Identify which cell holds the provided text, then report its [X, Y] central coordinate. 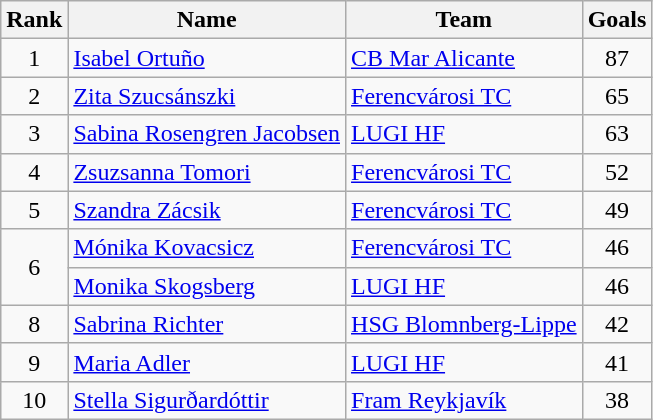
Sabrina Richter [207, 324]
42 [617, 324]
1 [34, 58]
8 [34, 324]
38 [617, 400]
Szandra Zácsik [207, 210]
Zita Szucsánszki [207, 96]
Sabina Rosengren Jacobsen [207, 134]
6 [34, 267]
HSG Blomnberg-Lippe [464, 324]
4 [34, 172]
Maria Adler [207, 362]
Stella Sigurðardóttir [207, 400]
Fram Reykjavík [464, 400]
Goals [617, 20]
Isabel Ortuño [207, 58]
CB Mar Alicante [464, 58]
63 [617, 134]
10 [34, 400]
Mónika Kovacsicz [207, 248]
41 [617, 362]
65 [617, 96]
Name [207, 20]
Zsuzsanna Tomori [207, 172]
49 [617, 210]
87 [617, 58]
Team [464, 20]
9 [34, 362]
52 [617, 172]
5 [34, 210]
2 [34, 96]
3 [34, 134]
Rank [34, 20]
Monika Skogsberg [207, 286]
